Return the (X, Y) coordinate for the center point of the cell that contains the specified text.  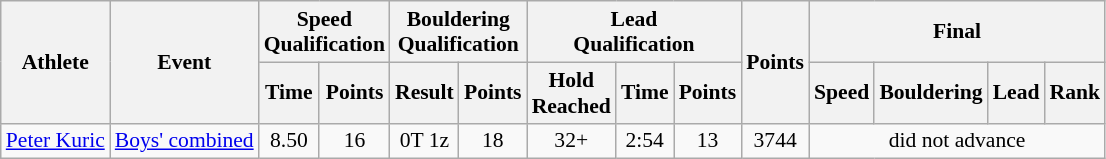
Bouldering (930, 92)
0T 1z (424, 141)
Peter Kuric (56, 141)
Event (184, 62)
8.50 (289, 141)
Lead (1016, 92)
Boys' combined (184, 141)
3744 (775, 141)
Final (957, 32)
SpeedQualification (324, 32)
2:54 (645, 141)
BoulderingQualification (458, 32)
Rank (1076, 92)
32+ (572, 141)
Result (424, 92)
Athlete (56, 62)
13 (708, 141)
Speed (842, 92)
LeadQualification (634, 32)
HoldReached (572, 92)
18 (493, 141)
did not advance (957, 141)
16 (354, 141)
